For the text-containing cell, return its midpoint in (x, y) coordinate format. 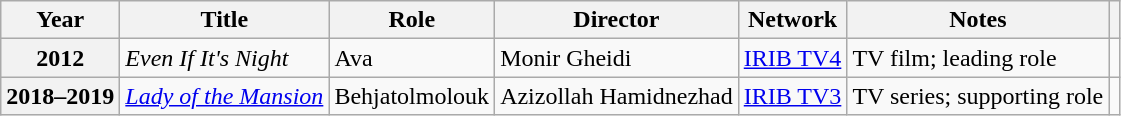
Lady of the Mansion (224, 96)
2012 (60, 58)
IRIB TV4 (792, 58)
Behjatolmolouk (412, 96)
Title (224, 20)
Azizollah Hamidnezhad (617, 96)
Year (60, 20)
TV film; leading role (978, 58)
Director (617, 20)
IRIB TV3 (792, 96)
Role (412, 20)
2018–2019 (60, 96)
TV series; supporting role (978, 96)
Monir Gheidi (617, 58)
Even If It's Night (224, 58)
Ava (412, 58)
Notes (978, 20)
Network (792, 20)
